Output the [x, y] coordinate of the center of the cell containing the given text.  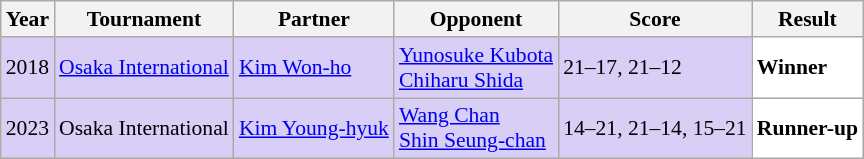
Partner [314, 19]
Runner-up [808, 128]
21–17, 21–12 [655, 68]
2023 [28, 128]
14–21, 21–14, 15–21 [655, 128]
2018 [28, 68]
Year [28, 19]
Kim Won-ho [314, 68]
Yunosuke Kubota Chiharu Shida [476, 68]
Score [655, 19]
Kim Young-hyuk [314, 128]
Wang Chan Shin Seung-chan [476, 128]
Winner [808, 68]
Tournament [144, 19]
Result [808, 19]
Opponent [476, 19]
